For the text-containing cell, return its midpoint in (x, y) coordinate format. 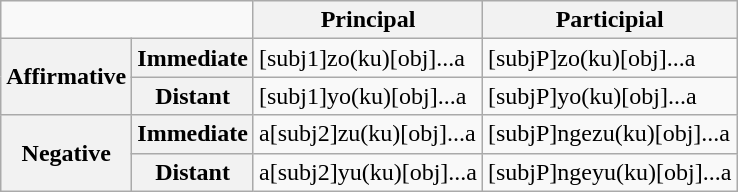
a[subj2]yu(ku)[obj]...a (368, 172)
[subj1]yo(ku)[obj]...a (368, 96)
Negative (66, 153)
[subjP]ngezu(ku)[obj]...a (609, 134)
[subjP]yo(ku)[obj]...a (609, 96)
[subjP]ngeyu(ku)[obj]...a (609, 172)
[subj1]zo(ku)[obj]...a (368, 58)
Affirmative (66, 77)
Principal (368, 20)
Participial (609, 20)
[subjP]zo(ku)[obj]...a (609, 58)
a[subj2]zu(ku)[obj]...a (368, 134)
